From the cell containing the given text, extract its center point as [x, y] coordinate. 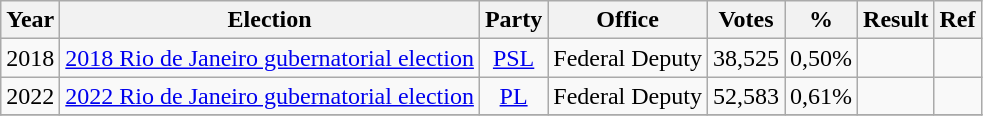
52,583 [746, 96]
% [822, 20]
Ref [958, 20]
2018 Rio de Janeiro gubernatorial election [270, 58]
0,61% [822, 96]
Office [628, 20]
38,525 [746, 58]
2022 [30, 96]
PSL [513, 58]
Election [270, 20]
0,50% [822, 58]
2018 [30, 58]
Votes [746, 20]
2022 Rio de Janeiro gubernatorial election [270, 96]
PL [513, 96]
Result [896, 20]
Party [513, 20]
Year [30, 20]
